Extract the [x, y] coordinate from the center of the cell holding the provided text.  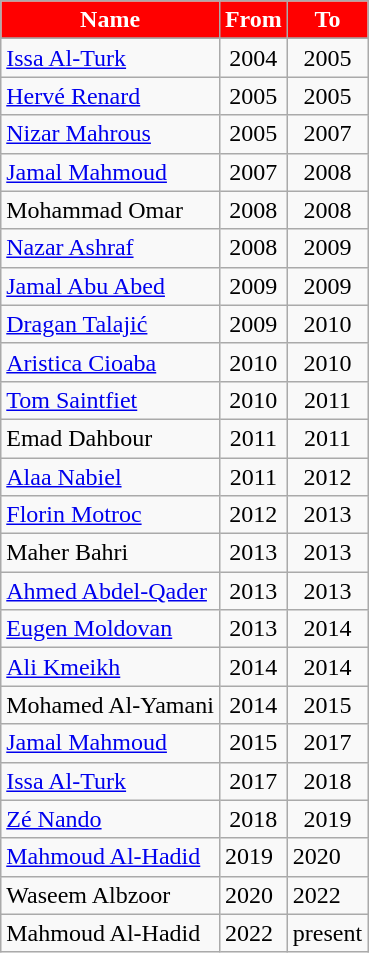
To [327, 20]
present [327, 933]
Ali Kmeikh [110, 667]
Aristica Cioaba [110, 362]
From [253, 20]
Ahmed Abdel-Qader [110, 591]
Florin Motroc [110, 515]
Mohamed Al-Yamani [110, 705]
Zé Nando [110, 819]
Nazar Ashraf [110, 248]
Emad Dahbour [110, 438]
Dragan Talajić [110, 324]
Nizar Mahrous [110, 134]
Maher Bahri [110, 553]
Jamal Abu Abed [110, 286]
Tom Saintfiet [110, 400]
2004 [253, 58]
Mohammad Omar [110, 210]
Eugen Moldovan [110, 629]
Alaa Nabiel [110, 477]
Waseem Albzoor [110, 895]
Name [110, 20]
Hervé Renard [110, 96]
